Extract the [X, Y] coordinate from the center of the cell holding the provided text.  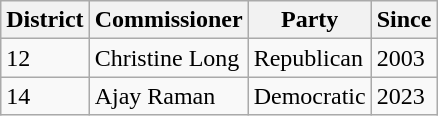
Republican [310, 58]
Ajay Raman [168, 96]
District [45, 20]
2003 [404, 58]
12 [45, 58]
Since [404, 20]
14 [45, 96]
Christine Long [168, 58]
Party [310, 20]
Commissioner [168, 20]
Democratic [310, 96]
2023 [404, 96]
